From the cell containing the given text, extract its center point as (X, Y) coordinate. 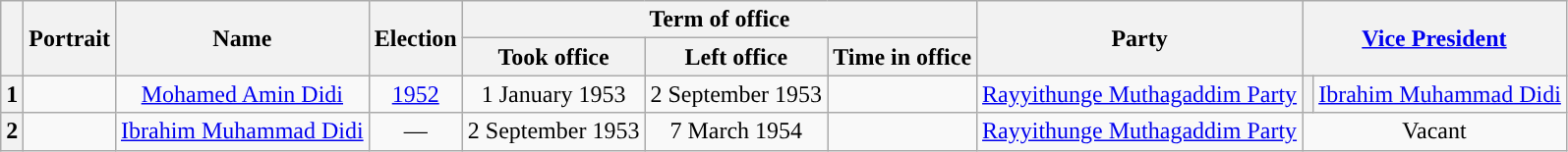
1 (12, 94)
2 (12, 131)
Election (415, 38)
Vacant (1435, 131)
7 March 1954 (736, 131)
Took office (553, 57)
Portrait (70, 38)
Term of office (720, 20)
Time in office (902, 57)
Name (242, 38)
Mohamed Amin Didi (242, 94)
Vice President (1435, 38)
1952 (415, 94)
1 January 1953 (553, 94)
— (415, 131)
Left office (736, 57)
Party (1140, 38)
